For the text-containing cell, return its midpoint in (x, y) coordinate format. 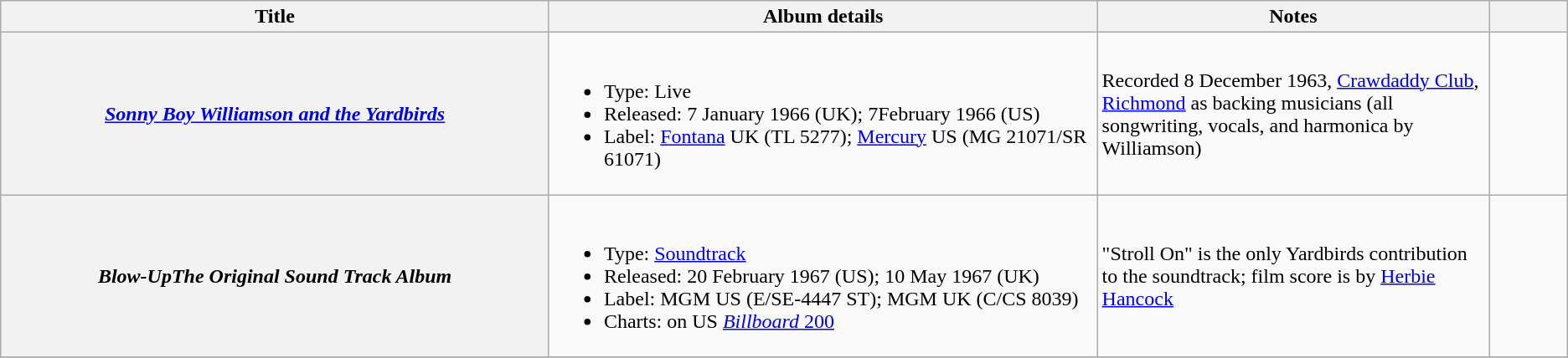
Sonny Boy Williamson and the Yardbirds (275, 114)
"Stroll On" is the only Yardbirds contribution to the soundtrack; film score is by Herbie Hancock (1293, 276)
Album details (823, 17)
Title (275, 17)
Blow-UpThe Original Sound Track Album (275, 276)
Notes (1293, 17)
Recorded 8 December 1963, Crawdaddy Club, Richmond as backing musicians (all songwriting, vocals, and harmonica by Williamson) (1293, 114)
Type: SoundtrackReleased: 20 February 1967 (US); 10 May 1967 (UK)Label: MGM US (E/SE-4447 ST); MGM UK (C/CS 8039)Charts: on US Billboard 200 (823, 276)
Type: LiveReleased: 7 January 1966 (UK); 7February 1966 (US)Label: Fontana UK (TL 5277); Mercury US (MG 21071/SR 61071) (823, 114)
